Search for the cell housing the specified text and yield its [X, Y] center coordinate. 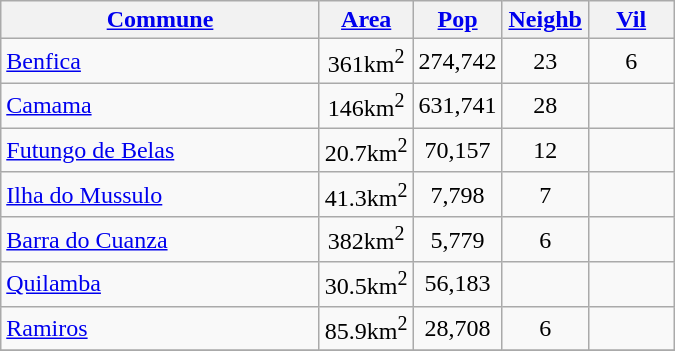
146km2 [366, 106]
20.7km2 [366, 150]
Benfica [160, 62]
7 [545, 194]
Neighb [545, 20]
Ilha do Mussulo [160, 194]
Area [366, 20]
23 [545, 62]
Camama [160, 106]
Vil [631, 20]
85.9km2 [366, 328]
12 [545, 150]
30.5km2 [366, 284]
Commune [160, 20]
7,798 [458, 194]
Ramiros [160, 328]
Quilamba [160, 284]
41.3km2 [366, 194]
Pop [458, 20]
361km2 [366, 62]
Barra do Cuanza [160, 240]
28,708 [458, 328]
70,157 [458, 150]
28 [545, 106]
631,741 [458, 106]
Futungo de Belas [160, 150]
56,183 [458, 284]
382km2 [366, 240]
274,742 [458, 62]
5,779 [458, 240]
